For the text-containing cell, return its midpoint in (x, y) coordinate format. 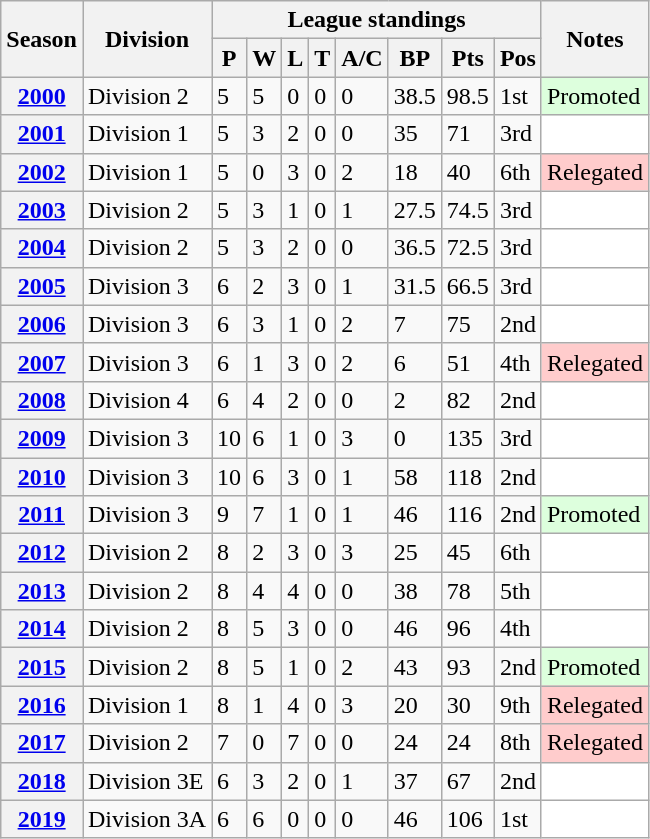
25 (414, 553)
106 (468, 819)
36.5 (414, 248)
27.5 (414, 210)
2011 (42, 515)
2005 (42, 286)
43 (414, 667)
58 (414, 477)
W (264, 58)
Division 4 (146, 400)
98.5 (468, 96)
Division 3E (146, 781)
2002 (42, 172)
A/C (362, 58)
2015 (42, 667)
T (322, 58)
30 (468, 705)
78 (468, 591)
18 (414, 172)
Notes (594, 39)
118 (468, 477)
2013 (42, 591)
Pos (518, 58)
Division 3A (146, 819)
116 (468, 515)
51 (468, 362)
League standings (377, 20)
67 (468, 781)
2004 (42, 248)
2017 (42, 743)
2007 (42, 362)
2003 (42, 210)
135 (468, 438)
Division (146, 39)
2006 (42, 324)
P (230, 58)
8th (518, 743)
31.5 (414, 286)
Season (42, 39)
2001 (42, 134)
2019 (42, 819)
38 (414, 591)
96 (468, 629)
Pts (468, 58)
2012 (42, 553)
71 (468, 134)
2009 (42, 438)
72.5 (468, 248)
37 (414, 781)
2008 (42, 400)
BP (414, 58)
5th (518, 591)
66.5 (468, 286)
74.5 (468, 210)
2014 (42, 629)
20 (414, 705)
2000 (42, 96)
2010 (42, 477)
9 (230, 515)
L (296, 58)
40 (468, 172)
38.5 (414, 96)
2016 (42, 705)
35 (414, 134)
45 (468, 553)
2018 (42, 781)
93 (468, 667)
75 (468, 324)
9th (518, 705)
82 (468, 400)
